For the text-containing cell, return its midpoint in (x, y) coordinate format. 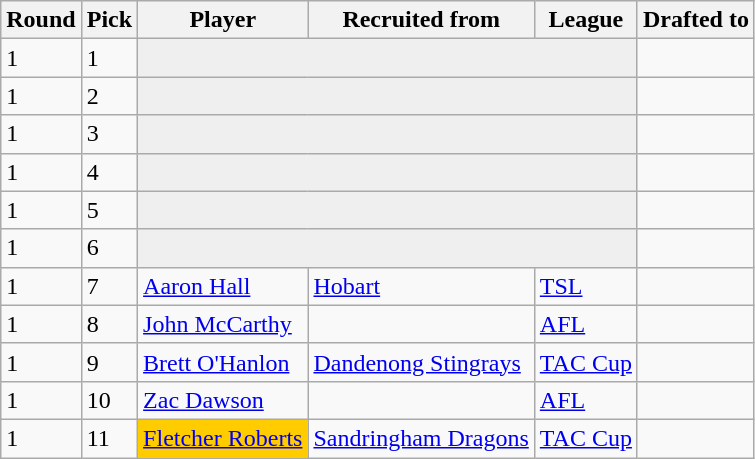
2 (109, 96)
Dandenong Stingrays (421, 362)
3 (109, 134)
Aaron Hall (223, 286)
Drafted to (696, 20)
TSL (586, 286)
Pick (109, 20)
Recruited from (421, 20)
9 (109, 362)
Fletcher Roberts (223, 438)
Round (41, 20)
John McCarthy (223, 324)
5 (109, 210)
League (586, 20)
Zac Dawson (223, 400)
Brett O'Hanlon (223, 362)
11 (109, 438)
Player (223, 20)
10 (109, 400)
Sandringham Dragons (421, 438)
8 (109, 324)
6 (109, 248)
Hobart (421, 286)
4 (109, 172)
7 (109, 286)
